Determine the (x, y) coordinate at the center of the cell enclosing the given text.  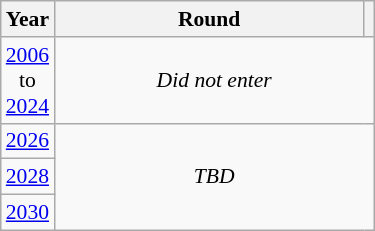
Did not enter (214, 80)
2026 (28, 141)
Year (28, 19)
2030 (28, 213)
2006to2024 (28, 80)
Round (209, 19)
TBD (214, 176)
2028 (28, 177)
